Determine the [x, y] coordinate at the center of the cell enclosing the given text.  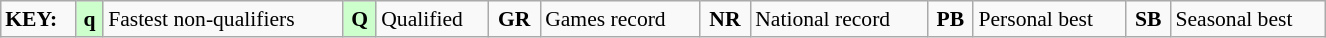
Seasonal best [1248, 19]
Games record [620, 19]
Fastest non-qualifiers [223, 19]
Qualified [432, 19]
NR [725, 19]
GR [514, 19]
q [90, 19]
PB [950, 19]
Q [360, 19]
National record [838, 19]
SB [1148, 19]
Personal best [1049, 19]
KEY: [38, 19]
